From the cell containing the given text, extract its center point as (x, y) coordinate. 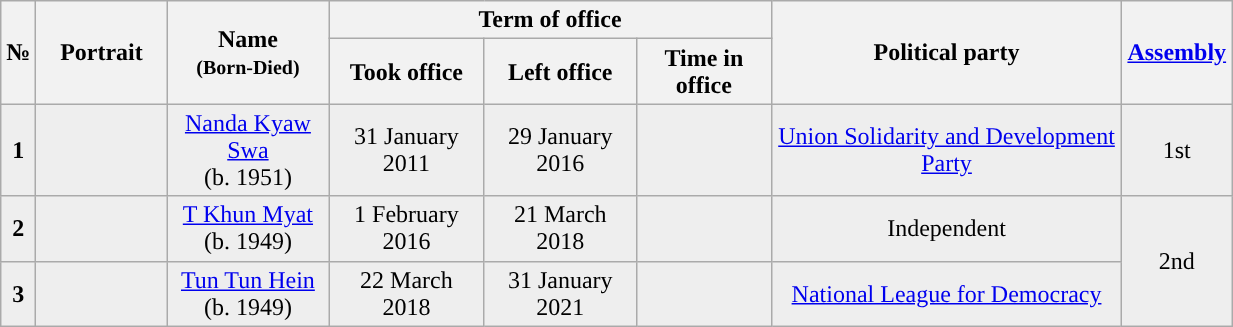
22 March 2018 (406, 294)
Tun Tun Hein (b. 1949) (248, 294)
1 (18, 150)
T Khun Myat (b. 1949) (248, 228)
3 (18, 294)
Left office (560, 72)
29 January 2016 (560, 150)
1st (1177, 150)
Nanda Kyaw Swa (b. 1951) (248, 150)
2 (18, 228)
2nd (1177, 261)
Independent (946, 228)
№ (18, 52)
1 February 2016 (406, 228)
Assembly (1177, 52)
31 January 2011 (406, 150)
31 January 2021 (560, 294)
Political party (946, 52)
National League for Democracy (946, 294)
21 March 2018 (560, 228)
Term of office (550, 20)
Union Solidarity and Development Party (946, 150)
Name(Born-Died) (248, 52)
Portrait (102, 52)
Time in office (704, 72)
Took office (406, 72)
